Return the (x, y) coordinate for the center point of the cell that contains the specified text.  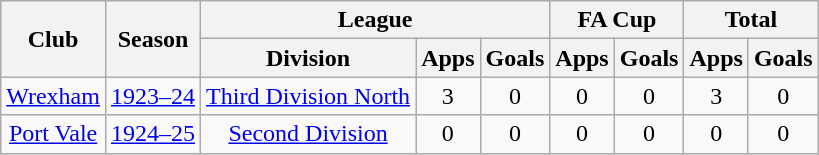
Wrexham (54, 96)
Total (751, 20)
Division (308, 58)
Season (152, 39)
League (376, 20)
Port Vale (54, 134)
Third Division North (308, 96)
FA Cup (617, 20)
Club (54, 39)
1923–24 (152, 96)
Second Division (308, 134)
1924–25 (152, 134)
